Output the [x, y] coordinate of the center of the cell containing the given text.  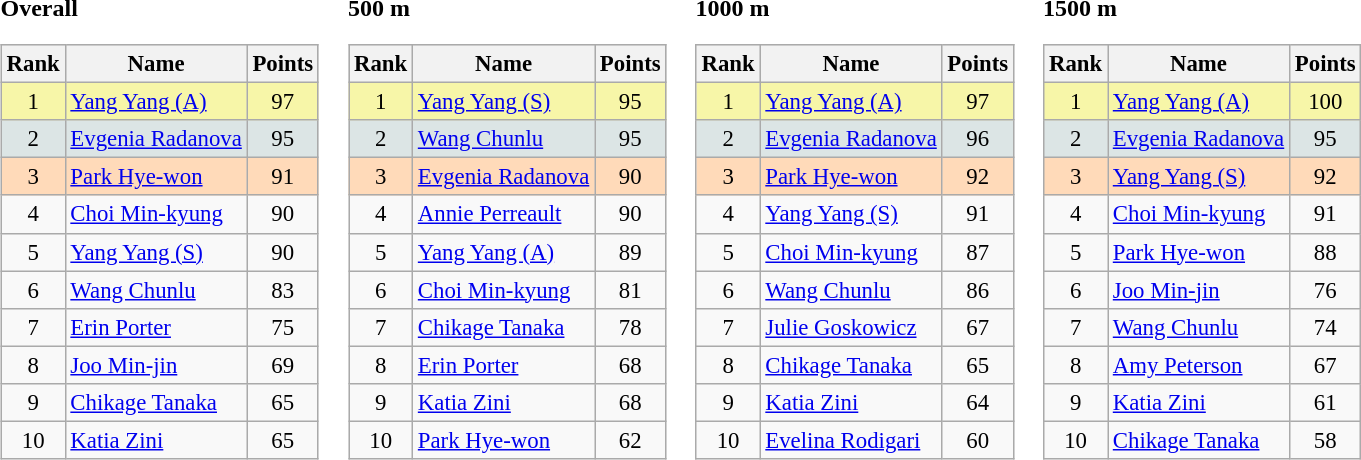
64 [978, 402]
58 [1326, 440]
61 [1326, 402]
75 [282, 327]
Annie Perreault [504, 214]
89 [630, 252]
69 [282, 365]
74 [1326, 327]
88 [1326, 252]
Julie Goskowicz [851, 327]
100 [1326, 102]
83 [282, 290]
62 [630, 440]
60 [978, 440]
Evelina Rodigari [851, 440]
78 [630, 327]
87 [978, 252]
Amy Peterson [1199, 365]
96 [978, 139]
86 [978, 290]
76 [1326, 290]
81 [630, 290]
